Identify which cell holds the provided text, then report its (X, Y) central coordinate. 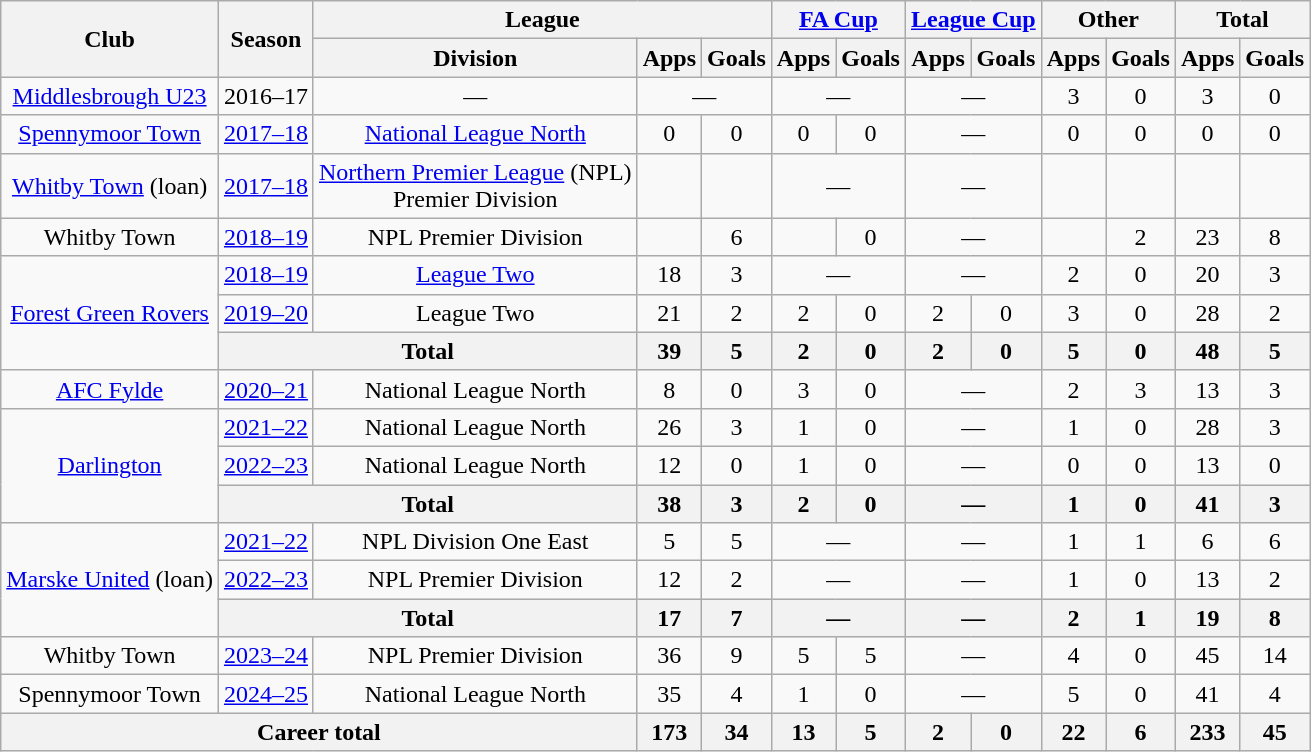
League (542, 20)
Northern Premier League (NPL)Premier Division (475, 186)
NPL Division One East (475, 542)
2023–24 (266, 656)
23 (1207, 237)
36 (669, 656)
38 (669, 503)
20 (1207, 275)
Club (110, 39)
Career total (319, 732)
FA Cup (838, 20)
Forest Green Rovers (110, 313)
18 (669, 275)
26 (669, 427)
AFC Fylde (110, 389)
Whitby Town (loan) (110, 186)
39 (669, 351)
League Cup (973, 20)
Marske United (loan) (110, 580)
173 (669, 732)
7 (737, 618)
2020–21 (266, 389)
35 (669, 694)
19 (1207, 618)
233 (1207, 732)
17 (669, 618)
Darlington (110, 465)
14 (1275, 656)
2016–17 (266, 96)
9 (737, 656)
Other (1108, 20)
2024–25 (266, 694)
Middlesbrough U23 (110, 96)
Season (266, 39)
Division (475, 58)
22 (1073, 732)
21 (669, 313)
2019–20 (266, 313)
48 (1207, 351)
34 (737, 732)
